Pinpoint the cell where the given text exists, returning its [X, Y] midpoint coordinate. 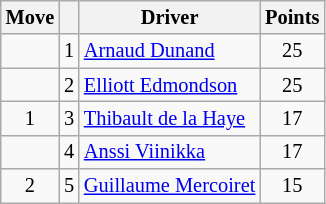
3 [69, 118]
Move [30, 17]
Elliott Edmondson [170, 85]
Points [292, 17]
Anssi Viinikka [170, 152]
4 [69, 152]
15 [292, 186]
Arnaud Dunand [170, 51]
Guillaume Mercoiret [170, 186]
Driver [170, 17]
5 [69, 186]
Thibault de la Haye [170, 118]
